Detect which cell encompasses the target text, then output its [X, Y] center coordinate. 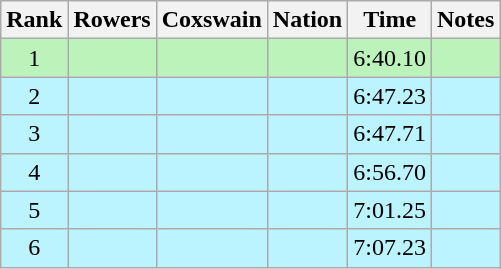
2 [34, 96]
7:01.25 [390, 210]
3 [34, 134]
Nation [307, 20]
Time [390, 20]
6:40.10 [390, 58]
Coxswain [212, 20]
4 [34, 172]
Rank [34, 20]
Rowers [112, 20]
7:07.23 [390, 248]
6 [34, 248]
6:56.70 [390, 172]
6:47.71 [390, 134]
1 [34, 58]
5 [34, 210]
6:47.23 [390, 96]
Notes [465, 20]
